Detect which cell encompasses the target text, then output its [x, y] center coordinate. 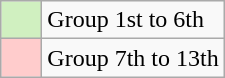
Group 7th to 13th [133, 58]
Group 1st to 6th [133, 20]
